Identify which cell holds the provided text, then report its (X, Y) central coordinate. 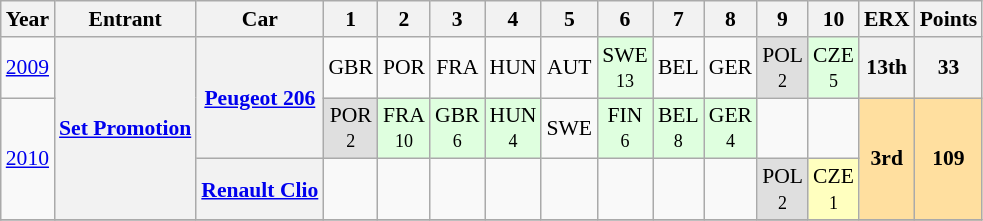
1 (350, 19)
10 (834, 19)
Entrant (125, 19)
109 (949, 159)
Renault Clio (260, 190)
4 (514, 19)
33 (949, 68)
2 (404, 19)
6 (625, 19)
Set Promotion (125, 128)
GER (730, 68)
8 (730, 19)
3rd (887, 159)
SWE13 (625, 68)
HUN (514, 68)
HUN4 (514, 128)
3 (458, 19)
Peugeot 206 (260, 98)
BEL (678, 68)
POR2 (350, 128)
GER4 (730, 128)
SWE (569, 128)
FRA (458, 68)
2009 (28, 68)
ERX (887, 19)
2010 (28, 159)
POR (404, 68)
5 (569, 19)
GBR6 (458, 128)
CZE5 (834, 68)
BEL8 (678, 128)
GBR (350, 68)
AUT (569, 68)
CZE1 (834, 190)
FIN6 (625, 128)
FRA10 (404, 128)
13th (887, 68)
Year (28, 19)
9 (782, 19)
Points (949, 19)
Car (260, 19)
7 (678, 19)
